Determine the (x, y) coordinate at the center of the cell enclosing the given text.  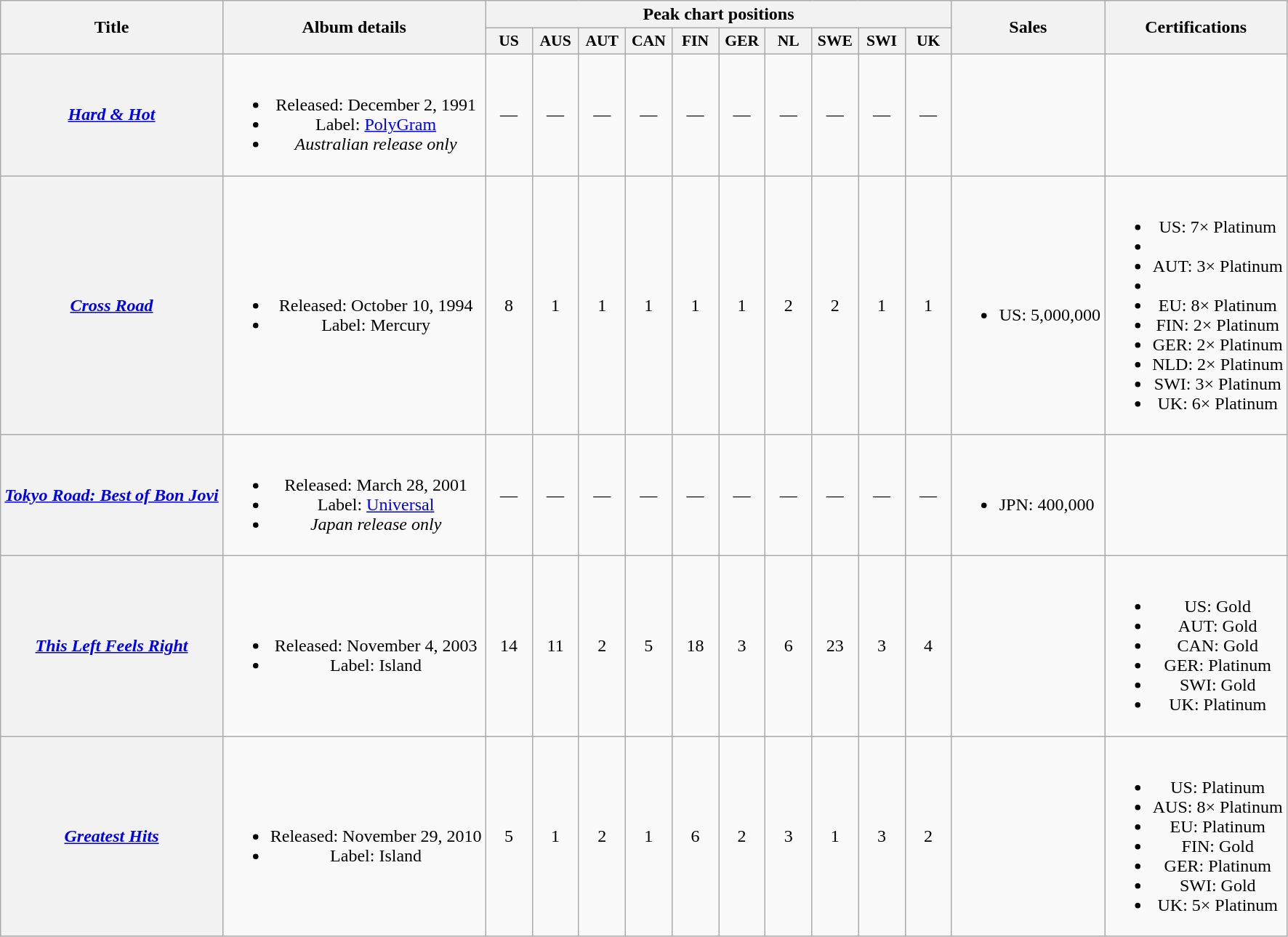
11 (555, 646)
Sales (1028, 28)
Released: November 4, 2003Label: Island (354, 646)
Released: November 29, 2010Label: Island (354, 836)
23 (835, 646)
US: PlatinumAUS: 8× PlatinumEU: PlatinumFIN: GoldGER: PlatinumSWI: GoldUK: 5× Platinum (1196, 836)
CAN (648, 41)
14 (509, 646)
8 (509, 305)
Peak chart positions (718, 15)
Released: December 2, 1991Label: PolyGramAustralian release only (354, 115)
Released: October 10, 1994Label: Mercury (354, 305)
FIN (695, 41)
Tokyo Road: Best of Bon Jovi (112, 496)
18 (695, 646)
Cross Road (112, 305)
AUS (555, 41)
Certifications (1196, 28)
JPN: 400,000 (1028, 496)
US: 7× PlatinumAUT: 3× PlatinumEU: 8× PlatinumFIN: 2× PlatinumGER: 2× PlatinumNLD: 2× PlatinumSWI: 3× PlatinumUK: 6× Platinum (1196, 305)
Hard & Hot (112, 115)
UK (928, 41)
NL (789, 41)
Album details (354, 28)
4 (928, 646)
US: 5,000,000 (1028, 305)
GER (742, 41)
Greatest Hits (112, 836)
AUT (602, 41)
US: GoldAUT: GoldCAN: GoldGER: PlatinumSWI: GoldUK: Platinum (1196, 646)
This Left Feels Right (112, 646)
SWI (882, 41)
SWE (835, 41)
US (509, 41)
Released: March 28, 2001Label: UniversalJapan release only (354, 496)
Title (112, 28)
